For the text-containing cell, return its midpoint in (X, Y) coordinate format. 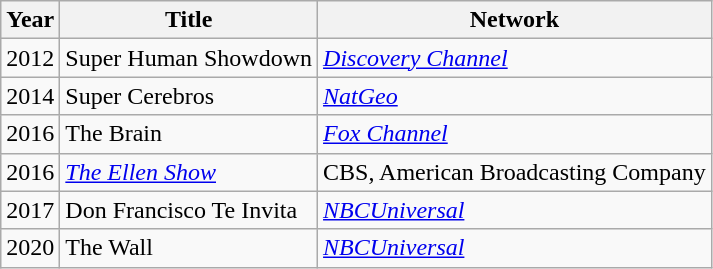
2017 (30, 210)
Fox Channel (515, 134)
2020 (30, 248)
The Ellen Show (189, 172)
Don Francisco Te Invita (189, 210)
CBS, American Broadcasting Company (515, 172)
Discovery Channel (515, 58)
Title (189, 20)
The Brain (189, 134)
Network (515, 20)
2012 (30, 58)
Year (30, 20)
Super Human Showdown (189, 58)
The Wall (189, 248)
Super Cerebros (189, 96)
2014 (30, 96)
NatGeo (515, 96)
